Locate the cell with the specified text and output its (X, Y) center coordinate. 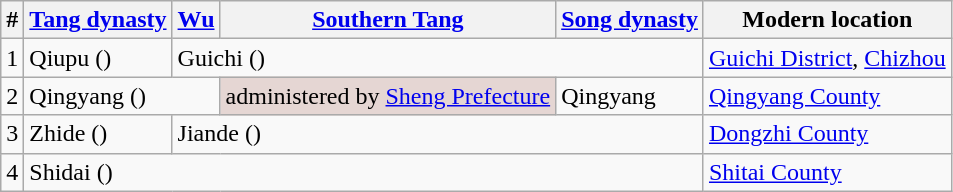
Shitai County (827, 172)
1 (12, 58)
Qiupu () (98, 58)
3 (12, 134)
Guichi () (438, 58)
# (12, 20)
Southern Tang (388, 20)
Zhide () (98, 134)
Qingyang (630, 96)
Qingyang County (827, 96)
Wu (196, 20)
Guichi District, Chizhou (827, 58)
Dongzhi County (827, 134)
Qingyang () (122, 96)
4 (12, 172)
Modern location (827, 20)
2 (12, 96)
Tang dynasty (98, 20)
administered by Sheng Prefecture (388, 96)
Jiande () (438, 134)
Shidai () (364, 172)
Song dynasty (630, 20)
